From the cell containing the given text, extract its center point as (x, y) coordinate. 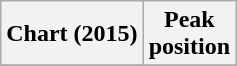
Peakposition (189, 34)
Chart (2015) (72, 34)
